For the text-containing cell, return its midpoint in (x, y) coordinate format. 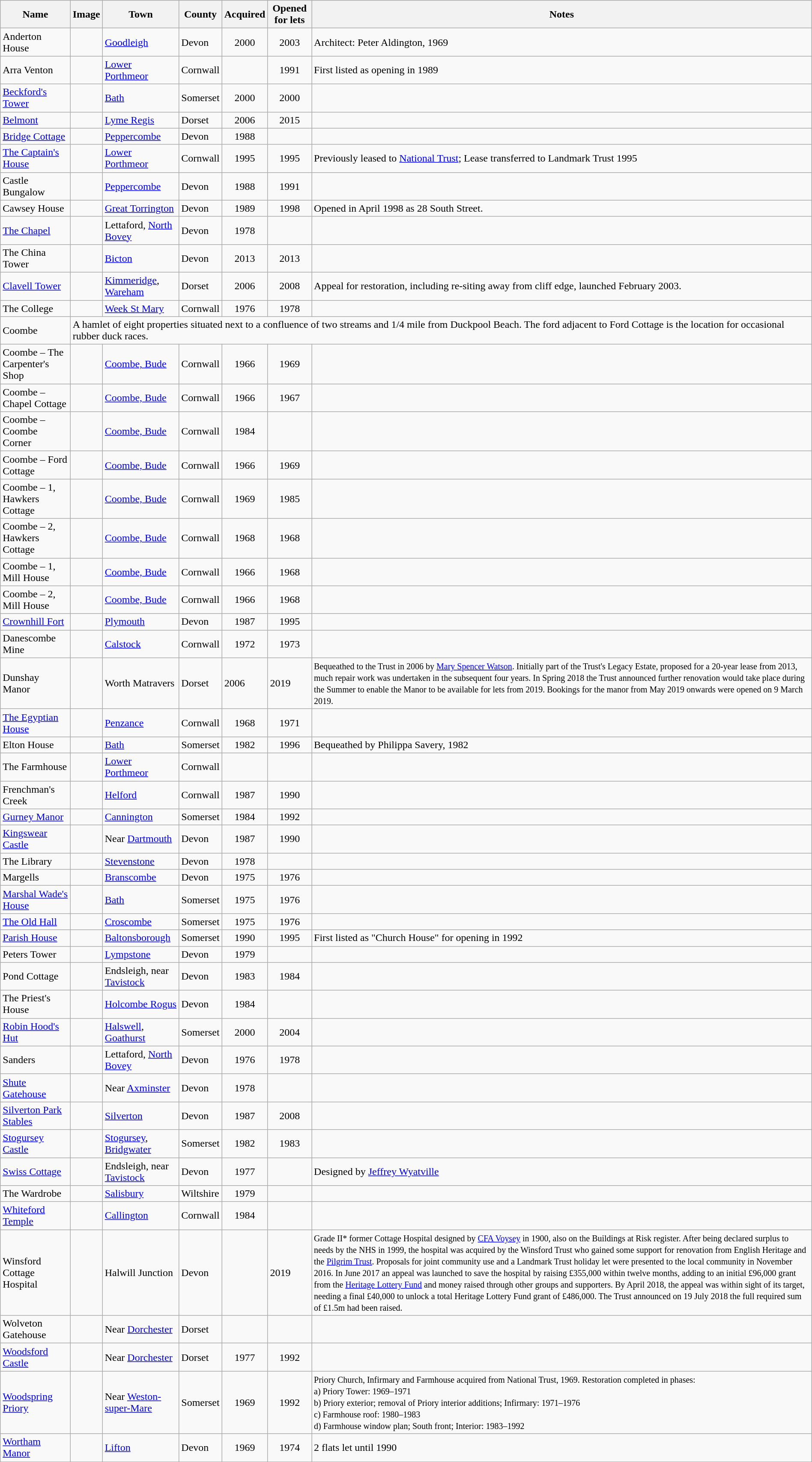
Frenchman's Creek (35, 794)
Stogursey, Bridgwater (140, 1143)
Margells (35, 878)
The Egyptian House (35, 722)
Coombe (35, 331)
Elton House (35, 745)
Notes (562, 15)
Robin Hood's Hut (35, 1032)
Designed by Jeffrey Wyatville (562, 1171)
Architect: Peter Aldington, 1969 (562, 42)
Coombe – 2, Mill House (35, 600)
Kingswear Castle (35, 839)
The China Tower (35, 258)
Plymouth (140, 622)
Holcombe Rogus (140, 1004)
Branscombe (140, 878)
Woodspring Priory (35, 1402)
Bridge Cottage (35, 136)
Dunshay Manor (35, 683)
Appeal for restoration, including re-siting away from cliff edge, launched February 2003. (562, 286)
Name (35, 15)
Town (140, 15)
Coombe – Coombe Corner (35, 431)
Silverton (140, 1116)
County (200, 15)
Great Torrington (140, 208)
Opened in April 1998 as 28 South Street. (562, 208)
Worth Matravers (140, 683)
Penzance (140, 722)
First listed as opening in 1989 (562, 70)
Parish House (35, 938)
Acquired (245, 15)
Pond Cottage (35, 976)
2015 (290, 120)
Coombe – Ford Cottage (35, 465)
The Chapel (35, 231)
Goodleigh (140, 42)
2 flats let until 1990 (562, 1447)
Wiltshire (200, 1194)
Kimmeridge, Wareham (140, 286)
1972 (245, 644)
1973 (290, 644)
Silverton Park Stables (35, 1116)
First listed as "Church House" for opening in 1992 (562, 938)
Cawsey House (35, 208)
1971 (290, 722)
Previously leased to National Trust; Lease transferred to Landmark Trust 1995 (562, 159)
Coombe – The Carpenter's Shop (35, 364)
1998 (290, 208)
Gurney Manor (35, 817)
Winsford Cottage Hospital (35, 1273)
Danescombe Mine (35, 644)
Image (87, 15)
Lifton (140, 1447)
Beckford's Tower (35, 98)
The Priest's House (35, 1004)
Helford (140, 794)
Sanders (35, 1060)
2003 (290, 42)
Coombe – 2, Hawkers Cottage (35, 538)
Bicton (140, 258)
Shute Gatehouse (35, 1088)
Baltonsborough (140, 938)
1985 (290, 499)
Peters Tower (35, 954)
Near Axminster (140, 1088)
Near Weston-super-Mare (140, 1402)
The College (35, 308)
Coombe – Chapel Cottage (35, 398)
Castle Bungalow (35, 186)
Cannington (140, 817)
Whiteford Temple (35, 1216)
Week St Mary (140, 308)
Stevenstone (140, 861)
1967 (290, 398)
2004 (290, 1032)
Anderton House (35, 42)
Woodsford Castle (35, 1357)
Croscombe (140, 922)
Near Dartmouth (140, 839)
Belmont (35, 120)
The Old Hall (35, 922)
Coombe – 1, Hawkers Cottage (35, 499)
Wolveton Gatehouse (35, 1329)
Halwill Junction (140, 1273)
Wortham Manor (35, 1447)
Arra Venton (35, 70)
Calstock (140, 644)
Marshal Wade's House (35, 900)
1989 (245, 208)
The Farmhouse (35, 767)
Stogursey Castle (35, 1143)
Bequeathed by Philippa Savery, 1982 (562, 745)
Crownhill Fort (35, 622)
The Captain's House (35, 159)
Clavell Tower (35, 286)
1996 (290, 745)
Halswell, Goathurst (140, 1032)
Swiss Cottage (35, 1171)
Coombe – 1, Mill House (35, 572)
Lyme Regis (140, 120)
Callington (140, 1216)
Lympstone (140, 954)
Opened for lets (290, 15)
The Library (35, 861)
The Wardrobe (35, 1194)
Salisbury (140, 1194)
1974 (290, 1447)
